Scan for the cell matching the given text and deliver its (X, Y) coordinate at center. 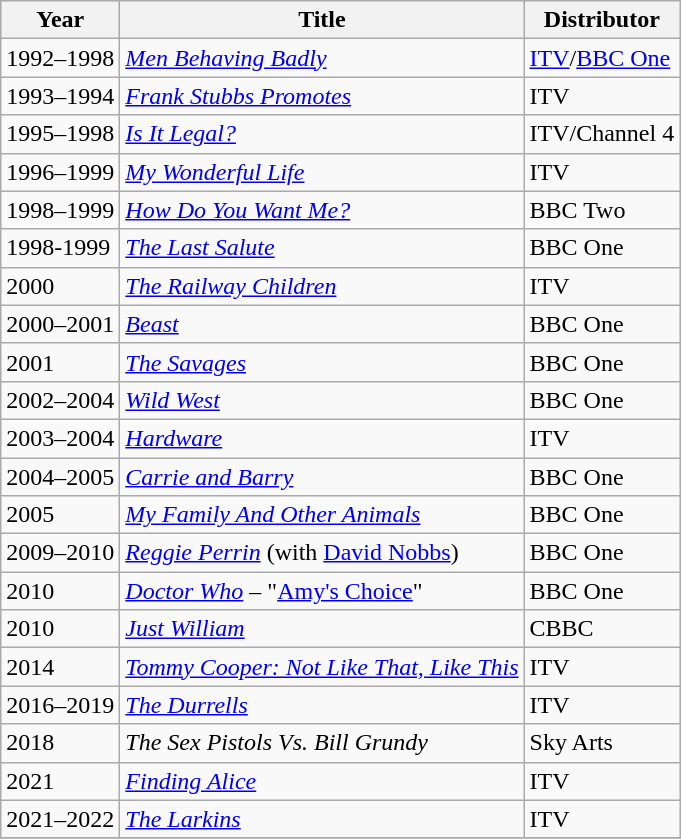
2005 (60, 515)
Doctor Who – "Amy's Choice" (322, 591)
2002–2004 (60, 400)
Wild West (322, 400)
Sky Arts (602, 743)
How Do You Want Me? (322, 210)
1995–1998 (60, 134)
Beast (322, 324)
2021 (60, 781)
ITV/BBC One (602, 58)
CBBC (602, 629)
2009–2010 (60, 553)
The Railway Children (322, 286)
The Larkins (322, 819)
Title (322, 20)
Finding Alice (322, 781)
Carrie and Barry (322, 477)
2016–2019 (60, 705)
1992–1998 (60, 58)
My Wonderful Life (322, 172)
1996–1999 (60, 172)
The Sex Pistols Vs. Bill Grundy (322, 743)
Frank Stubbs Promotes (322, 96)
Tommy Cooper: Not Like That, Like This (322, 667)
ITV/Channel 4 (602, 134)
2000–2001 (60, 324)
Men Behaving Badly (322, 58)
The Durrells (322, 705)
2000 (60, 286)
The Savages (322, 362)
Is It Legal? (322, 134)
2018 (60, 743)
2014 (60, 667)
The Last Salute (322, 248)
Reggie Perrin (with David Nobbs) (322, 553)
2001 (60, 362)
2004–2005 (60, 477)
1998–1999 (60, 210)
Hardware (322, 438)
2021–2022 (60, 819)
Year (60, 20)
My Family And Other Animals (322, 515)
1993–1994 (60, 96)
2003–2004 (60, 438)
BBC Two (602, 210)
Just William (322, 629)
1998-1999 (60, 248)
Distributor (602, 20)
